Determine the (X, Y) coordinate at the center of the cell enclosing the given text.  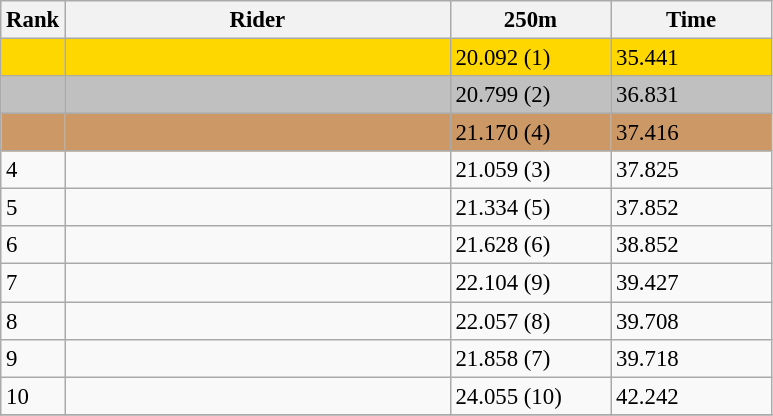
8 (33, 321)
39.427 (692, 283)
21.059 (3) (530, 170)
7 (33, 283)
37.825 (692, 170)
Time (692, 20)
Rank (33, 20)
39.718 (692, 358)
4 (33, 170)
6 (33, 245)
21.858 (7) (530, 358)
35.441 (692, 58)
21.628 (6) (530, 245)
20.799 (2) (530, 95)
5 (33, 208)
20.092 (1) (530, 58)
42.242 (692, 396)
21.170 (4) (530, 133)
36.831 (692, 95)
21.334 (5) (530, 208)
9 (33, 358)
39.708 (692, 321)
250m (530, 20)
22.057 (8) (530, 321)
37.852 (692, 208)
Rider (258, 20)
38.852 (692, 245)
22.104 (9) (530, 283)
37.416 (692, 133)
24.055 (10) (530, 396)
10 (33, 396)
